Return the [x, y] coordinate for the center point of the cell that contains the specified text.  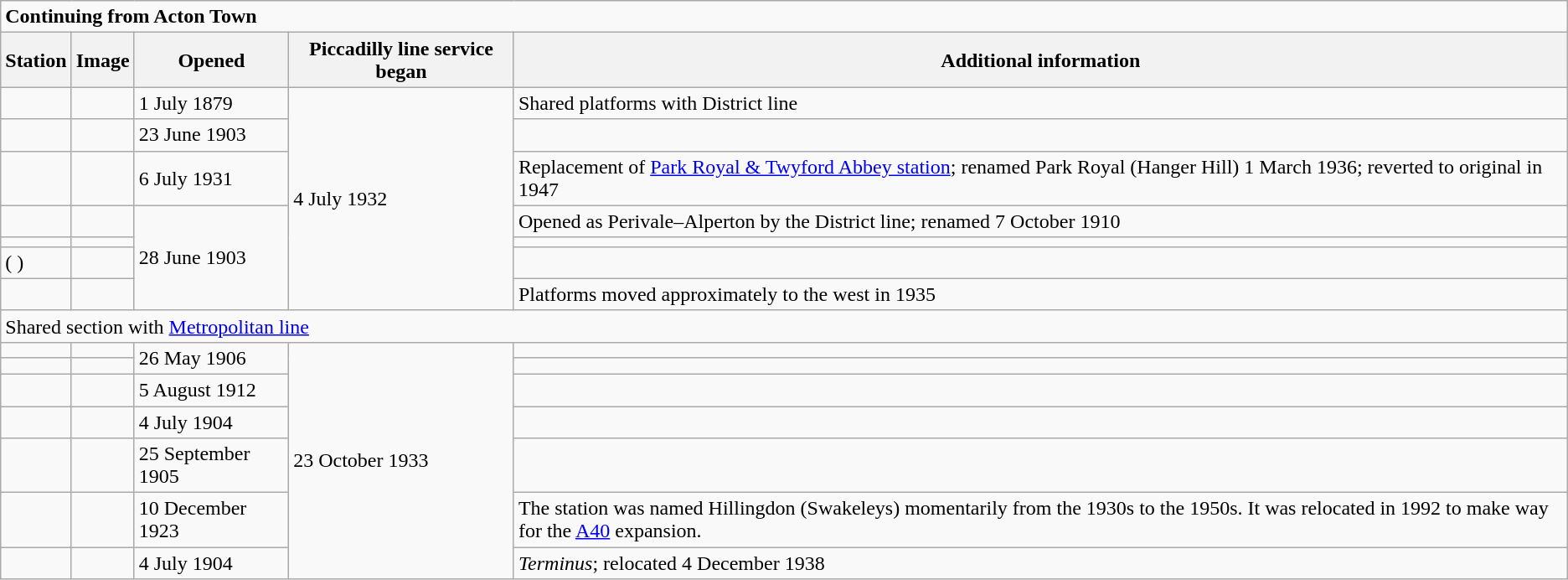
28 June 1903 [211, 258]
6 July 1931 [211, 178]
Image [102, 60]
Continuing from Acton Town [784, 17]
( ) [36, 262]
Station [36, 60]
26 May 1906 [211, 358]
1 July 1879 [211, 103]
Shared section with Metropolitan line [784, 326]
Terminus; relocated 4 December 1938 [1040, 563]
Shared platforms with District line [1040, 103]
Opened as Perivale–Alperton by the District line; renamed 7 October 1910 [1040, 221]
4 July 1932 [402, 199]
Additional information [1040, 60]
Platforms moved approximately to the west in 1935 [1040, 294]
Piccadilly line service began [402, 60]
Replacement of Park Royal & Twyford Abbey station; renamed Park Royal (Hanger Hill) 1 March 1936; reverted to original in 1947 [1040, 178]
23 October 1933 [402, 460]
10 December 1923 [211, 520]
The station was named Hillingdon (Swakeleys) momentarily from the 1930s to the 1950s. It was relocated in 1992 to make way for the A40 expansion. [1040, 520]
25 September 1905 [211, 466]
5 August 1912 [211, 390]
23 June 1903 [211, 135]
Opened [211, 60]
